From the cell containing the given text, extract its center point as (x, y) coordinate. 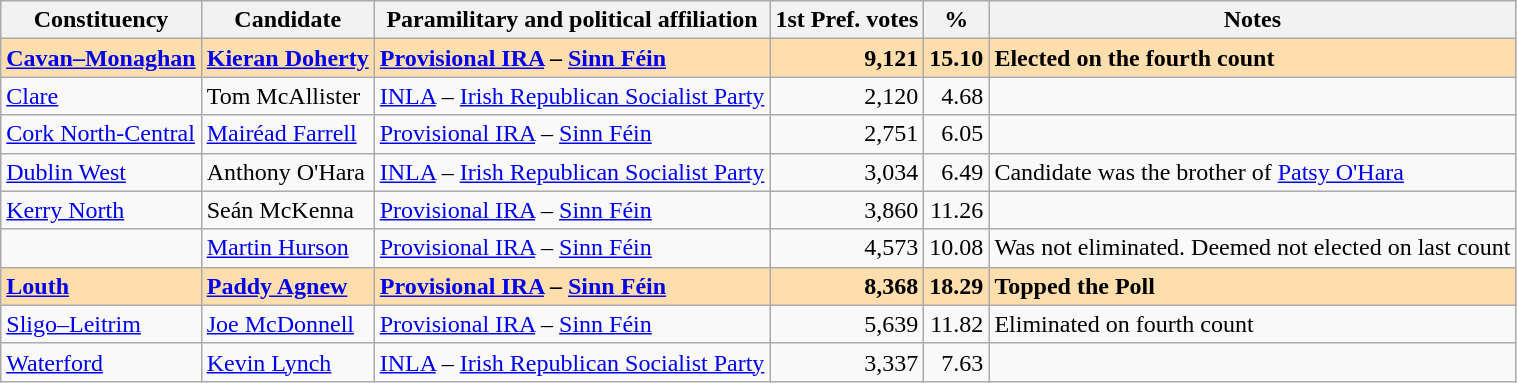
3,860 (847, 210)
Louth (101, 286)
5,639 (847, 324)
4.68 (956, 96)
11.26 (956, 210)
7.63 (956, 362)
15.10 (956, 58)
Kerry North (101, 210)
8,368 (847, 286)
Kieran Doherty (288, 58)
10.08 (956, 248)
Sligo–Leitrim (101, 324)
3,034 (847, 172)
Cavan–Monaghan (101, 58)
Seán McKenna (288, 210)
Was not eliminated. Deemed not elected on last count (1252, 248)
3,337 (847, 362)
Joe McDonnell (288, 324)
Eliminated on fourth count (1252, 324)
Kevin Lynch (288, 362)
1st Pref. votes (847, 20)
Candidate was the brother of Patsy O'Hara (1252, 172)
Constituency (101, 20)
Candidate (288, 20)
Cork North-Central (101, 134)
4,573 (847, 248)
Paddy Agnew (288, 286)
Clare (101, 96)
2,120 (847, 96)
Martin Hurson (288, 248)
Mairéad Farrell (288, 134)
18.29 (956, 286)
Notes (1252, 20)
Paramilitary and political affiliation (572, 20)
6.49 (956, 172)
Waterford (101, 362)
Tom McAllister (288, 96)
2,751 (847, 134)
Elected on the fourth count (1252, 58)
6.05 (956, 134)
11.82 (956, 324)
% (956, 20)
9,121 (847, 58)
Topped the Poll (1252, 286)
Anthony O'Hara (288, 172)
Dublin West (101, 172)
